Scan for the cell matching the given text and deliver its (X, Y) coordinate at center. 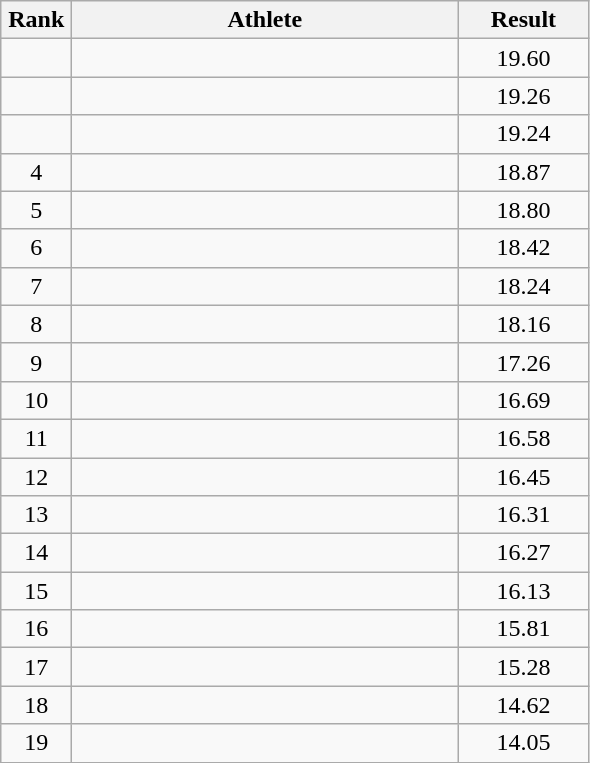
8 (36, 324)
18.42 (524, 248)
19.24 (524, 134)
18 (36, 705)
10 (36, 400)
Result (524, 20)
18.87 (524, 172)
16.69 (524, 400)
15 (36, 591)
16.58 (524, 438)
15.81 (524, 629)
14 (36, 553)
4 (36, 172)
13 (36, 515)
18.24 (524, 286)
19.26 (524, 96)
16.31 (524, 515)
16.45 (524, 477)
6 (36, 248)
16.13 (524, 591)
14.62 (524, 705)
9 (36, 362)
12 (36, 477)
17 (36, 667)
18.16 (524, 324)
16 (36, 629)
18.80 (524, 210)
5 (36, 210)
Athlete (265, 20)
Rank (36, 20)
17.26 (524, 362)
19 (36, 743)
15.28 (524, 667)
14.05 (524, 743)
16.27 (524, 553)
11 (36, 438)
19.60 (524, 58)
7 (36, 286)
